Detect which cell encompasses the target text, then output its (x, y) center coordinate. 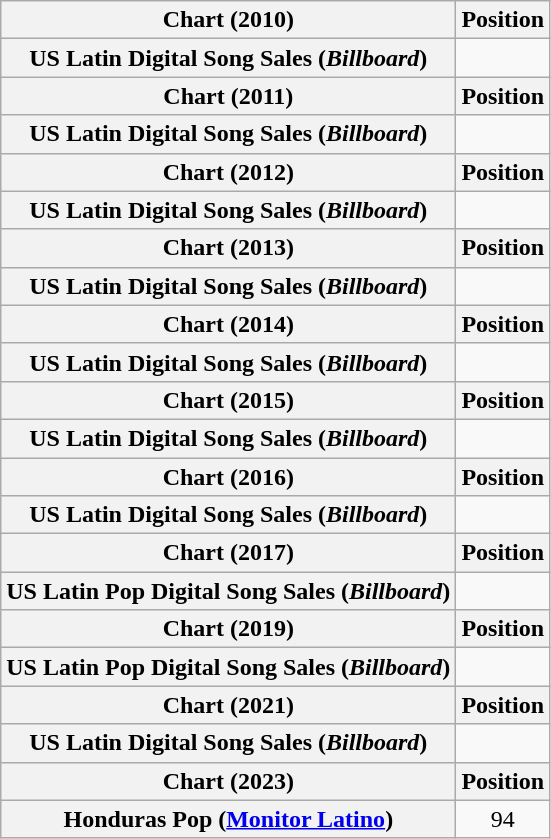
Honduras Pop (Monitor Latino) (228, 819)
Chart (2023) (228, 781)
Chart (2015) (228, 400)
Chart (2013) (228, 248)
Chart (2014) (228, 324)
Chart (2016) (228, 477)
Chart (2012) (228, 172)
Chart (2011) (228, 96)
Chart (2019) (228, 629)
Chart (2010) (228, 20)
Chart (2021) (228, 705)
Chart (2017) (228, 553)
94 (503, 819)
